Extract the (X, Y) coordinate from the center of the cell holding the provided text.  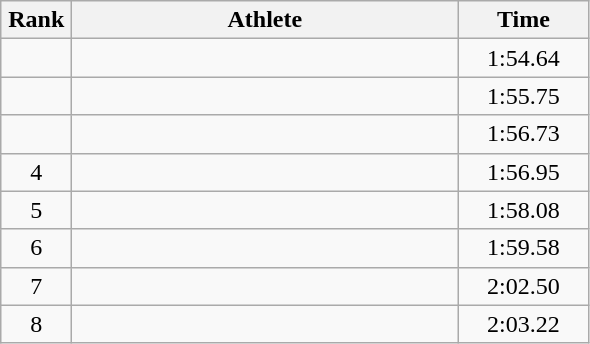
1:56.73 (524, 134)
7 (36, 286)
1:56.95 (524, 172)
Athlete (265, 20)
2:02.50 (524, 286)
1:59.58 (524, 248)
4 (36, 172)
Rank (36, 20)
1:55.75 (524, 96)
1:58.08 (524, 210)
8 (36, 324)
6 (36, 248)
2:03.22 (524, 324)
5 (36, 210)
Time (524, 20)
1:54.64 (524, 58)
